From the cell containing the given text, extract its center point as [x, y] coordinate. 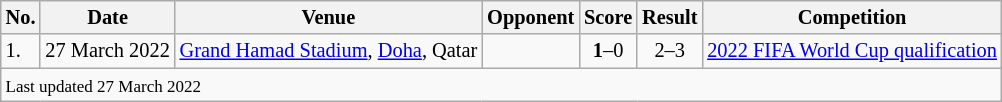
Venue [329, 17]
Competition [852, 17]
Last updated 27 March 2022 [502, 85]
Score [608, 17]
1–0 [608, 51]
1. [21, 51]
No. [21, 17]
2–3 [670, 51]
Result [670, 17]
Date [107, 17]
Grand Hamad Stadium, Doha, Qatar [329, 51]
Opponent [530, 17]
2022 FIFA World Cup qualification [852, 51]
27 March 2022 [107, 51]
